Scan for the cell matching the given text and deliver its (x, y) coordinate at center. 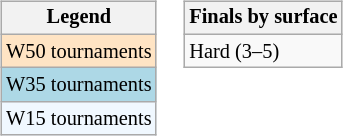
Legend (78, 18)
Hard (3–5) (263, 51)
W15 tournaments (78, 119)
Finals by surface (263, 18)
W50 tournaments (78, 51)
W35 tournaments (78, 85)
